Determine the [X, Y] coordinate at the center of the cell enclosing the given text.  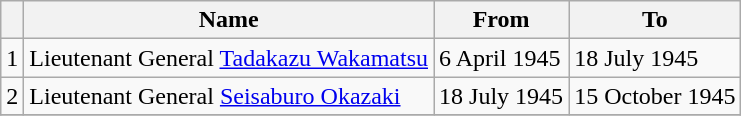
Lieutenant General Seisaburo Okazaki [229, 96]
Name [229, 20]
2 [12, 96]
To [655, 20]
Lieutenant General Tadakazu Wakamatsu [229, 58]
1 [12, 58]
6 April 1945 [502, 58]
From [502, 20]
15 October 1945 [655, 96]
